Provide the (x, y) coordinate of the cell's center where the given text is located.  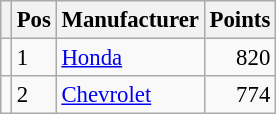
774 (240, 95)
Points (240, 20)
Honda (130, 58)
1 (34, 58)
2 (34, 95)
Pos (34, 20)
Manufacturer (130, 20)
Chevrolet (130, 95)
820 (240, 58)
